From the cell containing the given text, extract its center point as (x, y) coordinate. 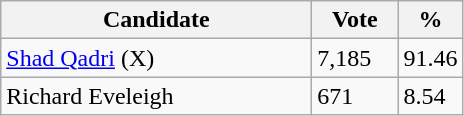
7,185 (355, 58)
Shad Qadri (X) (156, 58)
8.54 (430, 96)
91.46 (430, 58)
Candidate (156, 20)
% (430, 20)
Vote (355, 20)
Richard Eveleigh (156, 96)
671 (355, 96)
